Detect which cell encompasses the target text, then output its (X, Y) center coordinate. 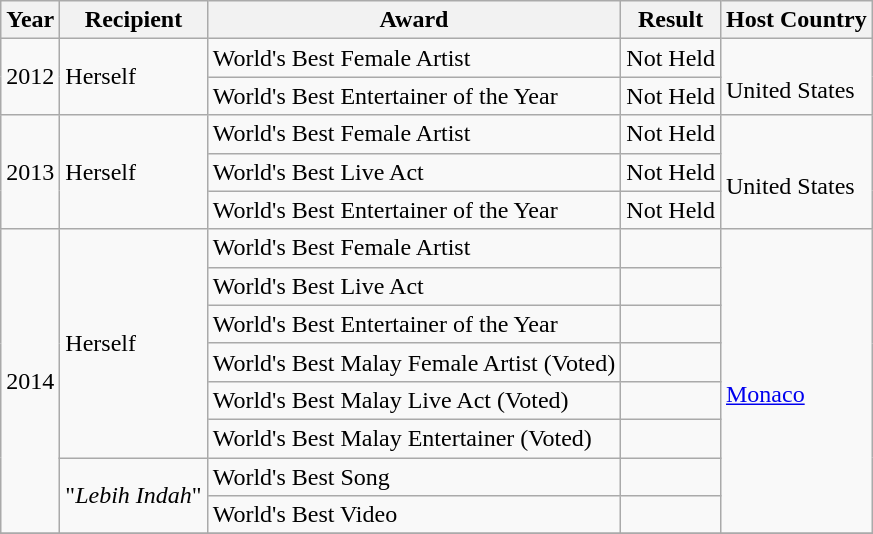
Recipient (134, 20)
2013 (30, 172)
World's Best Malay Live Act (Voted) (414, 400)
2014 (30, 381)
Host Country (796, 20)
World's Best Malay Female Artist (Voted) (414, 362)
World's Best Song (414, 477)
2012 (30, 77)
World's Best Malay Entertainer (Voted) (414, 438)
Award (414, 20)
"Lebih Indah" (134, 496)
Result (671, 20)
World's Best Video (414, 515)
Year (30, 20)
Monaco (796, 381)
